Extract the (X, Y) coordinate from the center of the cell holding the provided text.  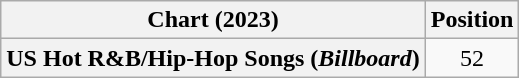
Position (472, 20)
Chart (2023) (213, 20)
52 (472, 58)
US Hot R&B/Hip-Hop Songs (Billboard) (213, 58)
